Capture the cell that displays the provided text and extract its [x, y] central coordinate. 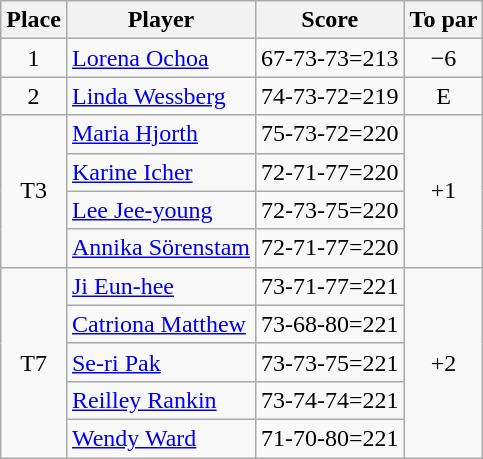
1 [34, 58]
Karine Icher [160, 172]
Place [34, 20]
Wendy Ward [160, 438]
73-71-77=221 [330, 286]
E [444, 96]
2 [34, 96]
67-73-73=213 [330, 58]
Maria Hjorth [160, 134]
+2 [444, 362]
74-73-72=219 [330, 96]
Se-ri Pak [160, 362]
Player [160, 20]
71-70-80=221 [330, 438]
T7 [34, 362]
Linda Wessberg [160, 96]
Lee Jee-young [160, 210]
+1 [444, 191]
75-73-72=220 [330, 134]
Reilley Rankin [160, 400]
−6 [444, 58]
Catriona Matthew [160, 324]
72-73-75=220 [330, 210]
73-68-80=221 [330, 324]
73-74-74=221 [330, 400]
Score [330, 20]
T3 [34, 191]
73-73-75=221 [330, 362]
To par [444, 20]
Annika Sörenstam [160, 248]
Lorena Ochoa [160, 58]
Ji Eun-hee [160, 286]
